Find where the given text appears and provide that cell's center as [x, y] coordinate. 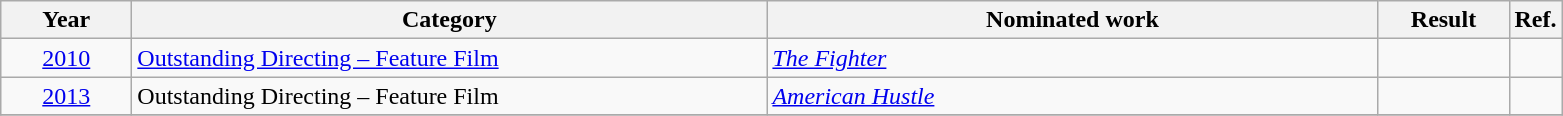
2010 [66, 58]
Nominated work [1072, 20]
2013 [66, 96]
The Fighter [1072, 58]
Category [450, 20]
Year [66, 20]
Ref. [1536, 20]
American Hustle [1072, 96]
Result [1444, 20]
